Search for the cell housing the specified text and yield its (X, Y) center coordinate. 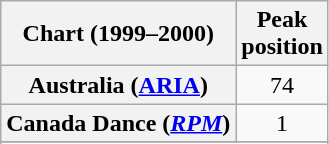
74 (282, 85)
Chart (1999–2000) (118, 34)
Canada Dance (RPM) (118, 123)
1 (282, 123)
Peakposition (282, 34)
Australia (ARIA) (118, 85)
